Pinpoint the cell where the given text exists, returning its [X, Y] midpoint coordinate. 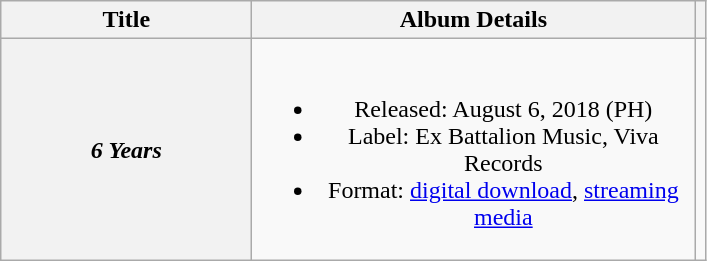
6 Years [126, 150]
Album Details [474, 20]
Title [126, 20]
Released: August 6, 2018 (PH)Label: Ex Battalion Music, Viva RecordsFormat: digital download, streaming media [474, 150]
